Determine the [x, y] coordinate at the center of the cell enclosing the given text.  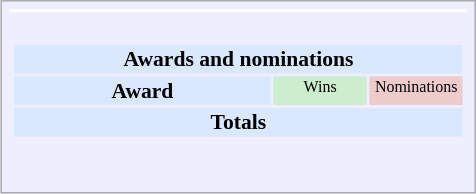
Awards and nominations Award Wins Nominations Totals [239, 94]
Wins [320, 90]
Nominations [416, 90]
Totals [238, 122]
Award [142, 90]
Awards and nominations [238, 59]
